Scan for the cell matching the given text and deliver its (x, y) coordinate at center. 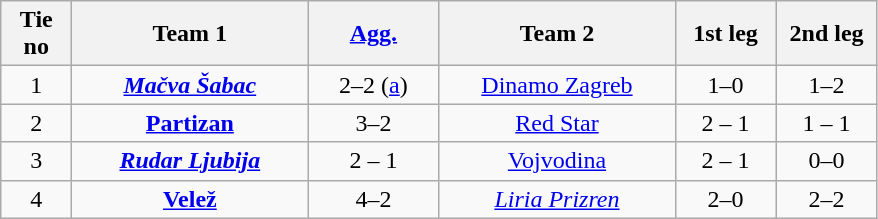
2–2 (a) (374, 85)
1st leg (726, 34)
1–0 (726, 85)
2–2 (826, 199)
1 – 1 (826, 123)
Team 1 (190, 34)
Vojvodina (557, 161)
Velež (190, 199)
Tie no (36, 34)
1–2 (826, 85)
4 (36, 199)
Team 2 (557, 34)
Liria Prizren (557, 199)
0–0 (826, 161)
2 (36, 123)
Dinamo Zagreb (557, 85)
Mačva Šabac (190, 85)
Red Star (557, 123)
2nd leg (826, 34)
Partizan (190, 123)
Rudar Ljubija (190, 161)
2–0 (726, 199)
Agg. (374, 34)
3–2 (374, 123)
4–2 (374, 199)
1 (36, 85)
3 (36, 161)
